Scan for the cell matching the given text and deliver its (x, y) coordinate at center. 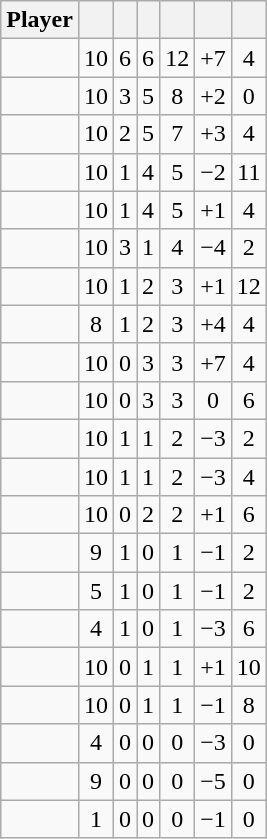
+3 (214, 134)
Player (40, 20)
11 (248, 172)
−5 (214, 781)
7 (178, 134)
+2 (214, 96)
−4 (214, 248)
+4 (214, 324)
−2 (214, 172)
